Output the [x, y] coordinate of the center of the cell containing the given text.  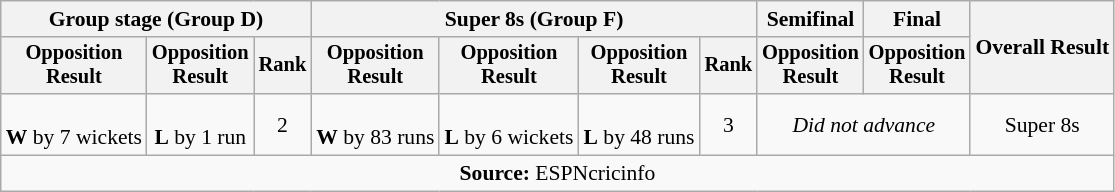
W by 83 runs [375, 124]
Semifinal [810, 19]
Super 8s [1042, 124]
Did not advance [864, 124]
W by 7 wickets [74, 124]
Final [918, 19]
L by 6 wickets [508, 124]
Source: ESPNcricinfo [558, 174]
2 [283, 124]
L by 48 runs [638, 124]
3 [729, 124]
Overall Result [1042, 48]
Super 8s (Group F) [534, 19]
Group stage (Group D) [156, 19]
L by 1 run [200, 124]
